Determine the [x, y] coordinate at the center of the cell enclosing the given text.  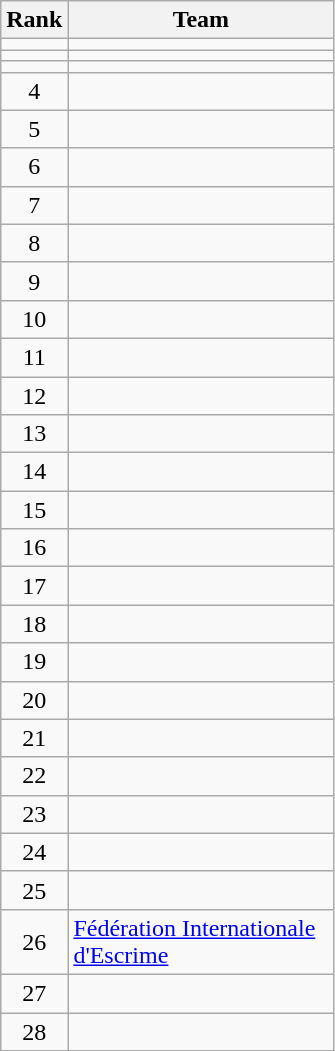
28 [34, 1031]
12 [34, 395]
11 [34, 357]
17 [34, 586]
15 [34, 510]
10 [34, 319]
22 [34, 776]
Rank [34, 20]
6 [34, 167]
8 [34, 243]
23 [34, 814]
25 [34, 890]
Team [201, 20]
4 [34, 91]
5 [34, 129]
19 [34, 662]
27 [34, 993]
13 [34, 434]
18 [34, 624]
20 [34, 700]
Fédération Internationale d'Escrime [201, 942]
21 [34, 738]
26 [34, 942]
16 [34, 548]
14 [34, 472]
9 [34, 281]
7 [34, 205]
24 [34, 852]
